Identify which cell holds the provided text, then report its (x, y) central coordinate. 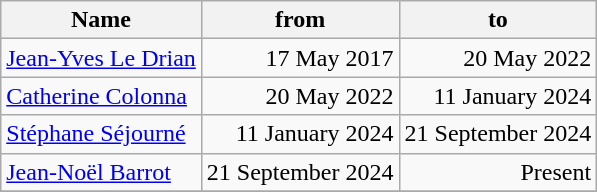
to (498, 20)
17 May 2017 (300, 58)
Stéphane Séjourné (102, 134)
Present (498, 172)
Jean-Yves Le Drian (102, 58)
Jean-Noël Barrot (102, 172)
from (300, 20)
Name (102, 20)
Catherine Colonna (102, 96)
